Determine the (x, y) coordinate at the center of the cell enclosing the given text.  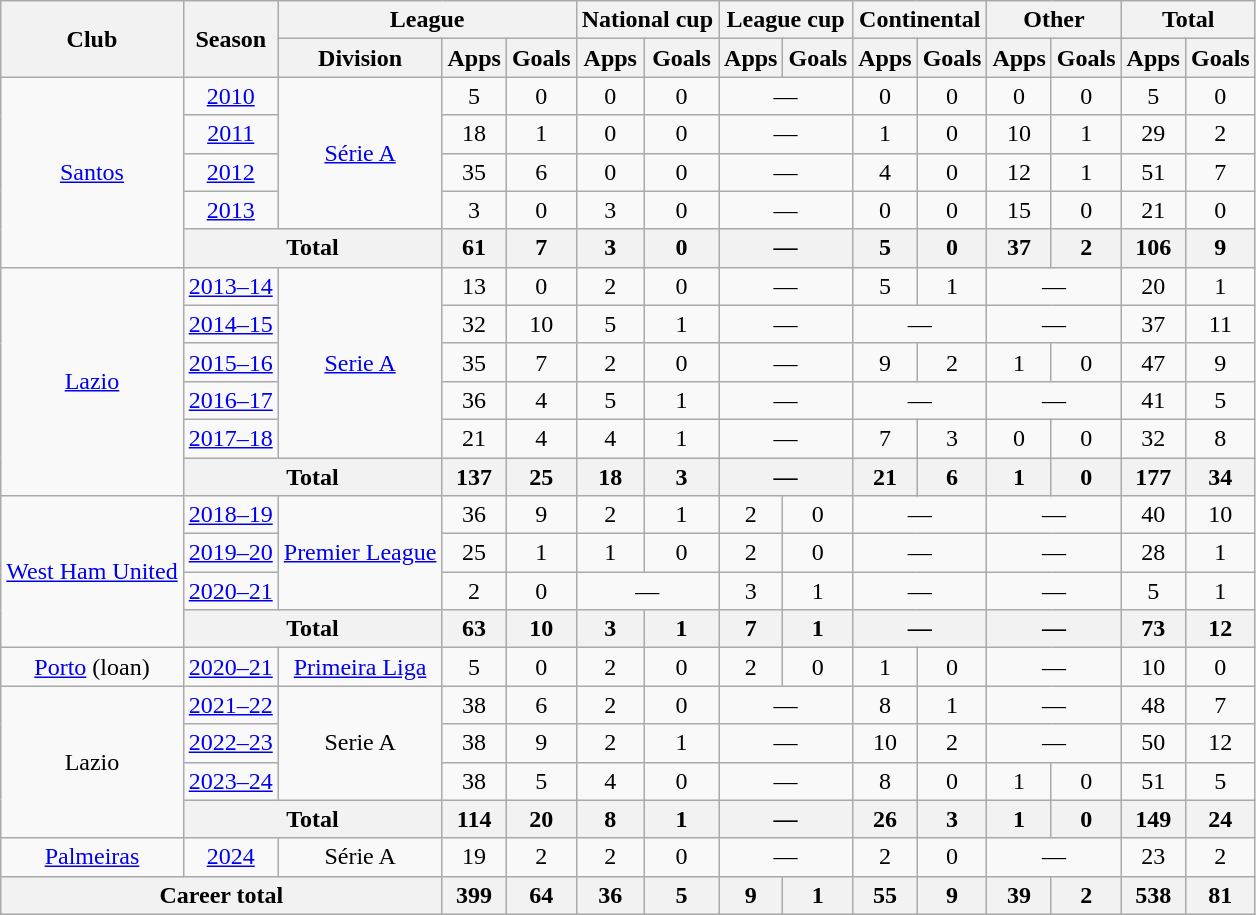
26 (885, 819)
Palmeiras (92, 857)
2011 (230, 134)
19 (474, 857)
23 (1153, 857)
81 (1220, 895)
2016–17 (230, 400)
24 (1220, 819)
2018–19 (230, 515)
2010 (230, 96)
2019–20 (230, 553)
Division (360, 58)
177 (1153, 477)
39 (1019, 895)
47 (1153, 362)
538 (1153, 895)
29 (1153, 134)
73 (1153, 629)
55 (885, 895)
61 (474, 248)
2013–14 (230, 286)
Club (92, 39)
League (427, 20)
Porto (loan) (92, 667)
2014–15 (230, 324)
28 (1153, 553)
64 (541, 895)
West Ham United (92, 572)
48 (1153, 705)
Career total (222, 895)
Season (230, 39)
Santos (92, 172)
Primeira Liga (360, 667)
149 (1153, 819)
National cup (647, 20)
2012 (230, 172)
2022–23 (230, 743)
15 (1019, 210)
Premier League (360, 553)
13 (474, 286)
34 (1220, 477)
2015–16 (230, 362)
2021–22 (230, 705)
Other (1054, 20)
106 (1153, 248)
50 (1153, 743)
63 (474, 629)
2024 (230, 857)
137 (474, 477)
399 (474, 895)
2023–24 (230, 781)
Continental (920, 20)
11 (1220, 324)
2017–18 (230, 438)
40 (1153, 515)
41 (1153, 400)
114 (474, 819)
2013 (230, 210)
League cup (786, 20)
